Pinpoint the cell where the given text exists, returning its (x, y) midpoint coordinate. 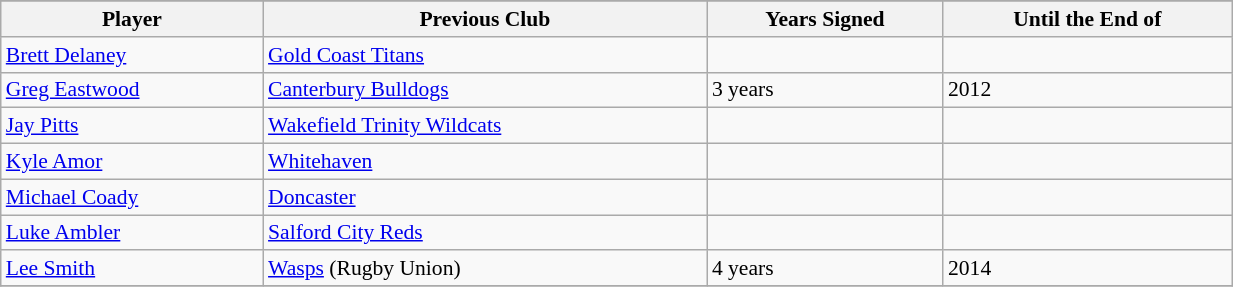
Years Signed (825, 19)
Doncaster (485, 197)
Previous Club (485, 19)
Kyle Amor (132, 162)
Player (132, 19)
Luke Ambler (132, 233)
Canterbury Bulldogs (485, 90)
Lee Smith (132, 269)
Michael Coady (132, 197)
2012 (1088, 90)
Salford City Reds (485, 233)
Greg Eastwood (132, 90)
Jay Pitts (132, 126)
Whitehaven (485, 162)
3 years (825, 90)
Wasps (Rugby Union) (485, 269)
2014 (1088, 269)
Gold Coast Titans (485, 55)
Until the End of (1088, 19)
Wakefield Trinity Wildcats (485, 126)
4 years (825, 269)
Brett Delaney (132, 55)
